Locate the cell with the specified text and output its (x, y) center coordinate. 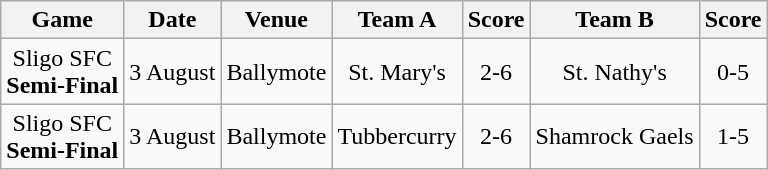
1-5 (733, 136)
St. Mary's (397, 72)
Team A (397, 20)
0-5 (733, 72)
St. Nathy's (614, 72)
Shamrock Gaels (614, 136)
Game (62, 20)
Venue (276, 20)
Team B (614, 20)
Tubbercurry (397, 136)
Date (172, 20)
